From the cell containing the given text, extract its center point as [X, Y] coordinate. 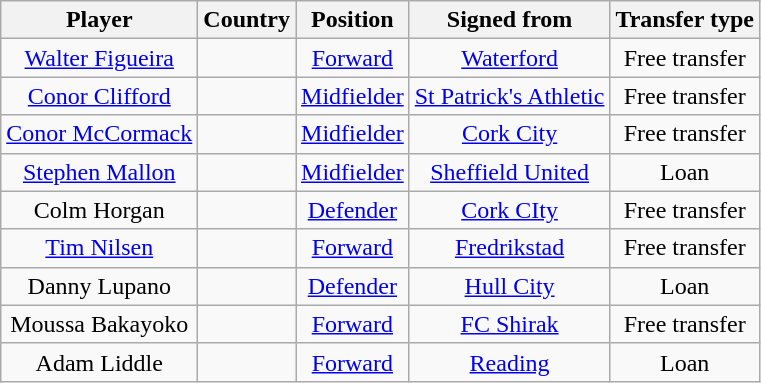
Transfer type [684, 20]
Waterford [510, 58]
Country [247, 20]
Reading [510, 362]
Hull City [510, 286]
St Patrick's Athletic [510, 96]
Danny Lupano [100, 286]
Conor McCormack [100, 134]
Moussa Bakayoko [100, 324]
Tim Nilsen [100, 248]
Player [100, 20]
Signed from [510, 20]
Cork CIty [510, 210]
Stephen Mallon [100, 172]
Adam Liddle [100, 362]
Sheffield United [510, 172]
Fredrikstad [510, 248]
Cork City [510, 134]
FC Shirak [510, 324]
Position [353, 20]
Colm Horgan [100, 210]
Walter Figueira [100, 58]
Conor Clifford [100, 96]
